Return the (X, Y) coordinate for the center point of the cell that contains the specified text.  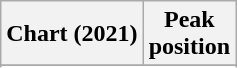
Peakposition (189, 34)
Chart (2021) (72, 34)
